Search for the cell housing the specified text and yield its [x, y] center coordinate. 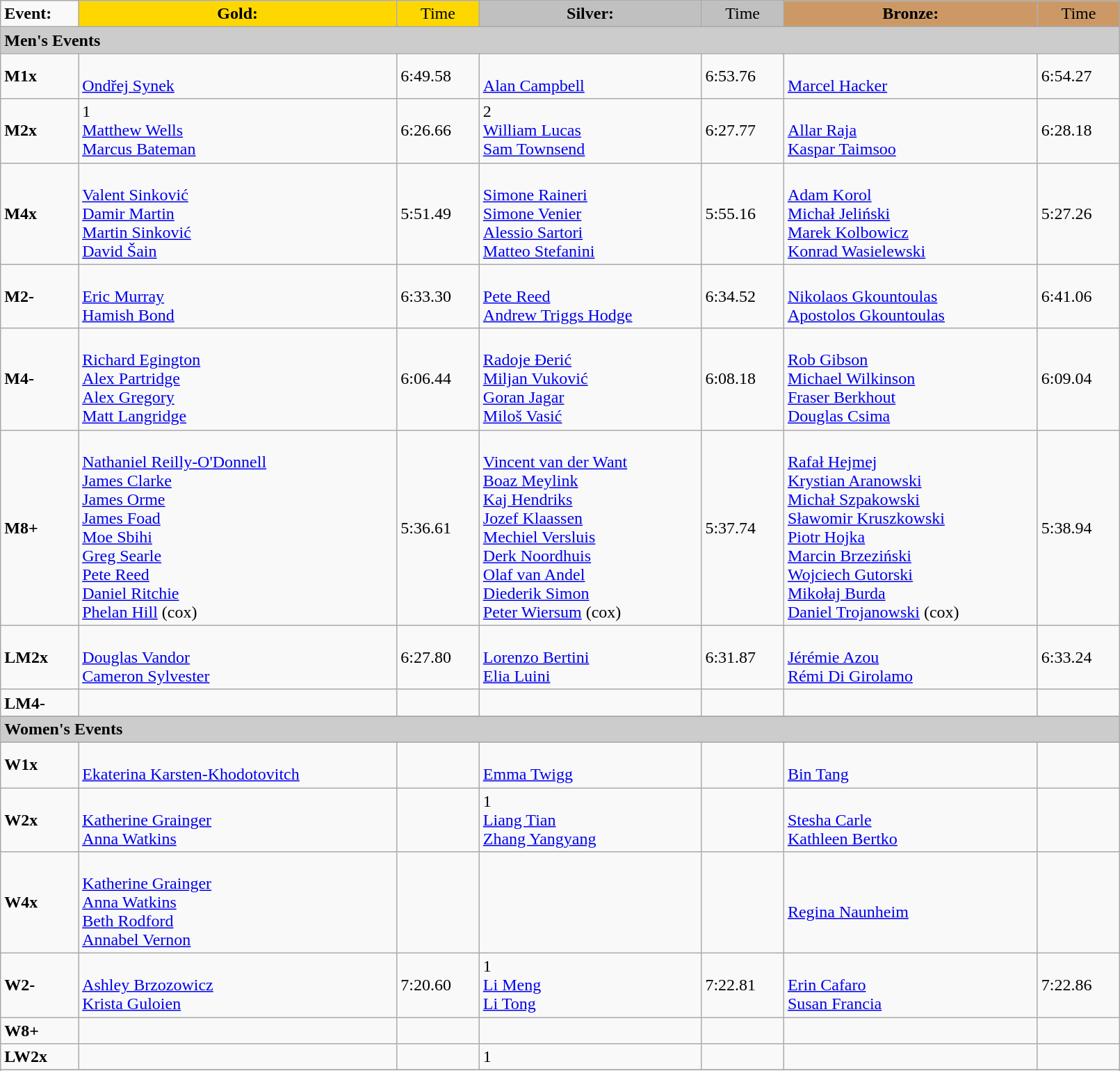
W2- [40, 985]
LM2x [40, 657]
M8+ [40, 527]
Jérémie AzouRémi Di Girolamo [911, 657]
6:53.76 [742, 76]
W1x [40, 765]
6:33.24 [1079, 657]
W4x [40, 903]
M1x [40, 76]
LW2x [40, 1057]
Ekaterina Karsten-Khodotovitch [238, 765]
5:27.26 [1079, 214]
6:28.18 [1079, 131]
Vincent van der WantBoaz MeylinkKaj HendriksJozef KlaassenMechiel VersluisDerk NoordhuisOlaf van AndelDiederik SimonPeter Wiersum (cox) [590, 527]
Allar Raja Kaspar Taimsoo [911, 131]
6:33.30 [438, 296]
Katherine GraingerAnna Watkins [238, 819]
6:31.87 [742, 657]
Erin CafaroSusan Francia [911, 985]
1 Liang TianZhang Yangyang [590, 819]
Bin Tang [911, 765]
7:22.86 [1079, 985]
Bronze: [911, 14]
Simone RaineriSimone VenierAlessio SartoriMatteo Stefanini [590, 214]
Douglas VandorCameron Sylvester [238, 657]
6:27.77 [742, 131]
Pete Reed Andrew Triggs Hodge [590, 296]
Stesha CarleKathleen Bertko [911, 819]
Eric Murray Hamish Bond [238, 296]
Marcel Hacker [911, 76]
Nathaniel Reilly-O'DonnellJames ClarkeJames OrmeJames FoadMoe SbihiGreg SearlePete ReedDaniel RitchiePhelan Hill (cox) [238, 527]
6:34.52 [742, 296]
5:36.61 [438, 527]
1 [590, 1057]
5:55.16 [742, 214]
6:41.06 [1079, 296]
Katherine GraingerAnna WatkinsBeth RodfordAnnabel Vernon [238, 903]
Ondřej Synek [238, 76]
7:22.81 [742, 985]
Emma Twigg [590, 765]
Event: [40, 14]
5:51.49 [438, 214]
6:08.18 [742, 379]
Adam KorolMichał JelińskiMarek KolbowiczKonrad Wasielewski [911, 214]
W8+ [40, 1031]
Ashley BrzozowiczKrista Guloien [238, 985]
W2x [40, 819]
M4x [40, 214]
6:26.66 [438, 131]
2 William Lucas Sam Townsend [590, 131]
Gold: [238, 14]
Valent SinkovićDamir MartinMartin SinkovićDavid Šain [238, 214]
Men's Events [560, 40]
Rafał HejmejKrystian AranowskiMichał SzpakowskiSławomir KruszkowskiPiotr HojkaMarcin BrzezińskiWojciech GutorskiMikołaj BurdaDaniel Trojanowski (cox) [911, 527]
7:20.60 [438, 985]
1 Li MengLi Tong [590, 985]
Richard EgingtonAlex PartridgeAlex GregoryMatt Langridge [238, 379]
Nikolaos GkountoulasApostolos Gkountoulas [911, 296]
6:27.80 [438, 657]
6:09.04 [1079, 379]
Regina Naunheim [911, 903]
M4- [40, 379]
5:37.74 [742, 527]
Women's Events [560, 729]
M2- [40, 296]
Radoje ĐerićMiljan VukovićGoran JagarMiloš Vasić [590, 379]
M2x [40, 131]
6:54.27 [1079, 76]
6:49.58 [438, 76]
6:06.44 [438, 379]
Lorenzo BertiniElia Luini [590, 657]
Rob GibsonMichael WilkinsonFraser BerkhoutDouglas Csima [911, 379]
Silver: [590, 14]
LM4- [40, 702]
1 Matthew Wells Marcus Bateman [238, 131]
Alan Campbell [590, 76]
5:38.94 [1079, 527]
